Locate the cell with the specified text and output its [X, Y] center coordinate. 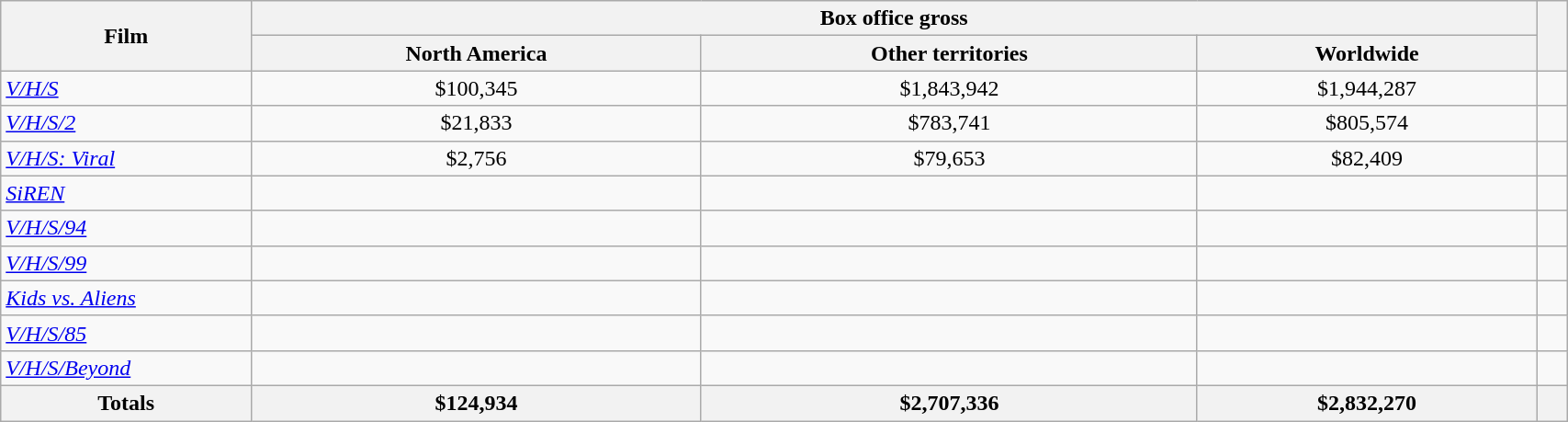
$124,934 [477, 403]
V/H/S/2 [127, 123]
V/H/S/85 [127, 333]
Box office gross [895, 18]
$100,345 [477, 88]
SiREN [127, 193]
V/H/S: Viral [127, 158]
$79,653 [949, 158]
North America [477, 53]
$2,707,336 [949, 403]
$783,741 [949, 123]
Film [127, 36]
$82,409 [1367, 158]
$2,832,270 [1367, 403]
$1,843,942 [949, 88]
V/H/S/99 [127, 263]
Totals [127, 403]
Other territories [949, 53]
V/H/S/Beyond [127, 368]
V/H/S [127, 88]
Kids vs. Aliens [127, 298]
$805,574 [1367, 123]
$2,756 [477, 158]
$1,944,287 [1367, 88]
Worldwide [1367, 53]
V/H/S/94 [127, 228]
$21,833 [477, 123]
